Scan for the cell matching the given text and deliver its [x, y] coordinate at center. 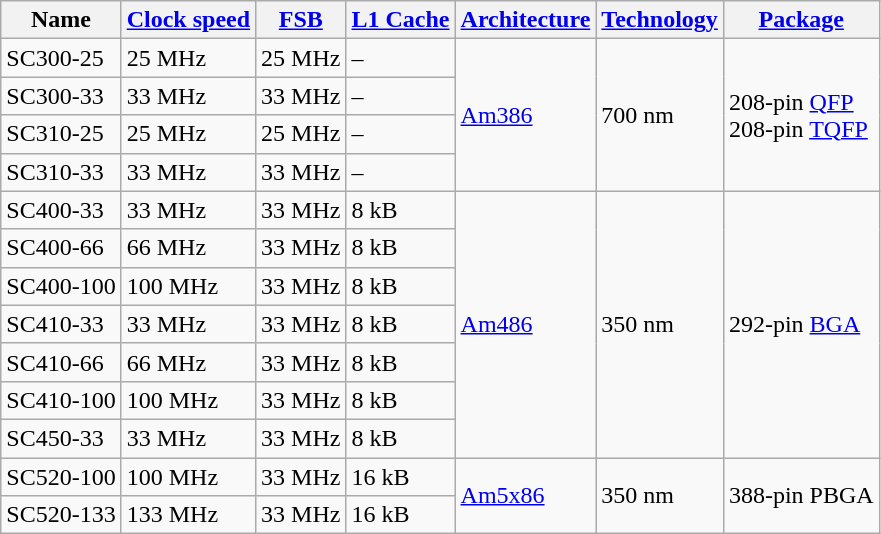
Am5x86 [526, 496]
133 MHz [188, 515]
SC310-33 [61, 172]
Technology [660, 20]
SC310-25 [61, 134]
Am386 [526, 115]
L1 Cache [400, 20]
208-pin QFP208-pin TQFP [801, 115]
SC450-33 [61, 438]
Architecture [526, 20]
SC520-100 [61, 477]
SC410-33 [61, 324]
SC400-100 [61, 286]
Name [61, 20]
SC410-100 [61, 400]
SC300-25 [61, 58]
SC400-66 [61, 248]
SC300-33 [61, 96]
Am486 [526, 324]
FSB [301, 20]
388-pin PBGA [801, 496]
Clock speed [188, 20]
SC520-133 [61, 515]
Package [801, 20]
SC400-33 [61, 210]
700 nm [660, 115]
292-pin BGA [801, 324]
SC410-66 [61, 362]
